Determine the [X, Y] coordinate at the center of the cell enclosing the given text.  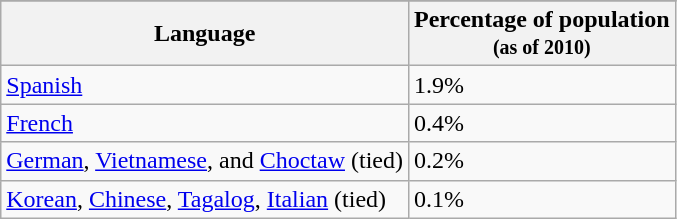
1.9% [542, 85]
Spanish [205, 85]
German, Vietnamese, and Choctaw (tied) [205, 161]
Language [205, 34]
0.2% [542, 161]
0.1% [542, 199]
French [205, 123]
Percentage of population(as of 2010) [542, 34]
Korean, Chinese, Tagalog, Italian (tied) [205, 199]
0.4% [542, 123]
